Provide the (X, Y) coordinate of the cell's center where the given text is located.  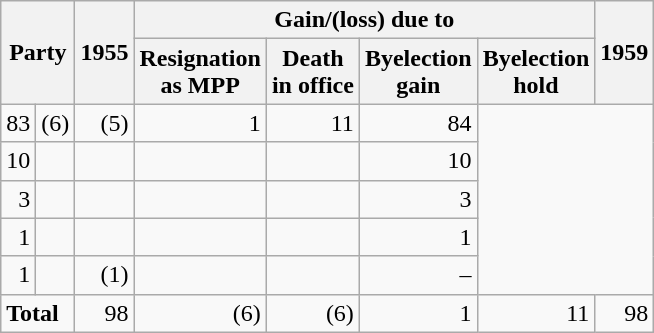
(1) (104, 275)
Total (38, 313)
Byelectiongain (418, 72)
Byelectionhold (536, 72)
1955 (104, 52)
Party (38, 52)
Deathin office (312, 72)
Gain/(loss) due to (364, 20)
83 (18, 123)
84 (418, 123)
Resignationas MPP (200, 72)
1959 (624, 52)
– (418, 275)
(5) (104, 123)
